Capture the cell that displays the provided text and extract its (x, y) central coordinate. 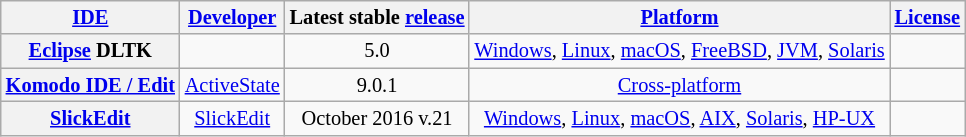
9.0.1 (378, 85)
Eclipse DLTK (90, 51)
Platform (679, 17)
October 2016 v.21 (378, 118)
Cross-platform (679, 85)
IDE (90, 17)
Windows, Linux, macOS, FreeBSD, JVM, Solaris (679, 51)
Komodo IDE / Edit (90, 85)
5.0 (378, 51)
Windows, Linux, macOS, AIX, Solaris, HP-UX (679, 118)
ActiveState (232, 85)
Latest stable release (378, 17)
Developer (232, 17)
License (928, 17)
